Extract the (X, Y) coordinate from the center of the cell holding the provided text.  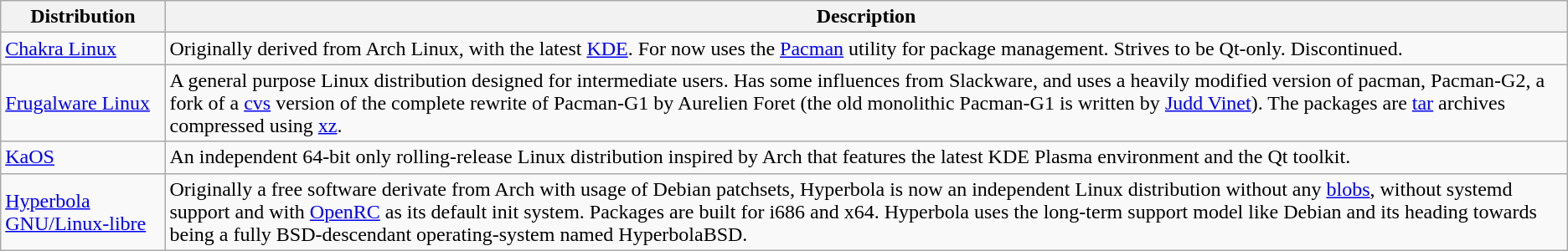
Distribution (83, 17)
An independent 64-bit only rolling-release Linux distribution inspired by Arch that features the latest KDE Plasma environment and the Qt toolkit. (866, 157)
Description (866, 17)
Chakra Linux (83, 49)
KaOS (83, 157)
Hyperbola GNU/Linux-libre (83, 212)
Originally derived from Arch Linux, with the latest KDE. For now uses the Pacman utility for package management. Strives to be Qt-only. Discontinued. (866, 49)
Frugalware Linux (83, 103)
